Determine the (X, Y) coordinate at the center of the cell enclosing the given text.  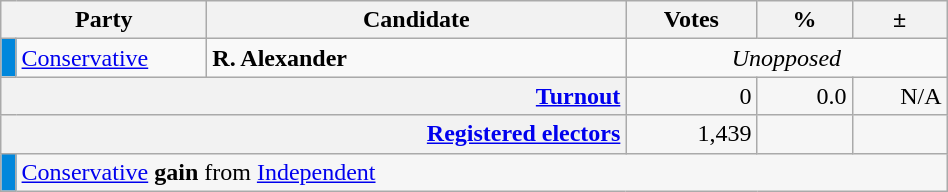
1,439 (692, 134)
% (804, 20)
Turnout (314, 96)
Votes (692, 20)
0 (692, 96)
R. Alexander (416, 58)
Unopposed (786, 58)
Registered electors (314, 134)
Conservative gain from Independent (482, 172)
0.0 (804, 96)
Conservative (112, 58)
± (900, 20)
Candidate (416, 20)
N/A (900, 96)
Party (104, 20)
